Provide the [X, Y] coordinate of the cell's center where the given text is located.  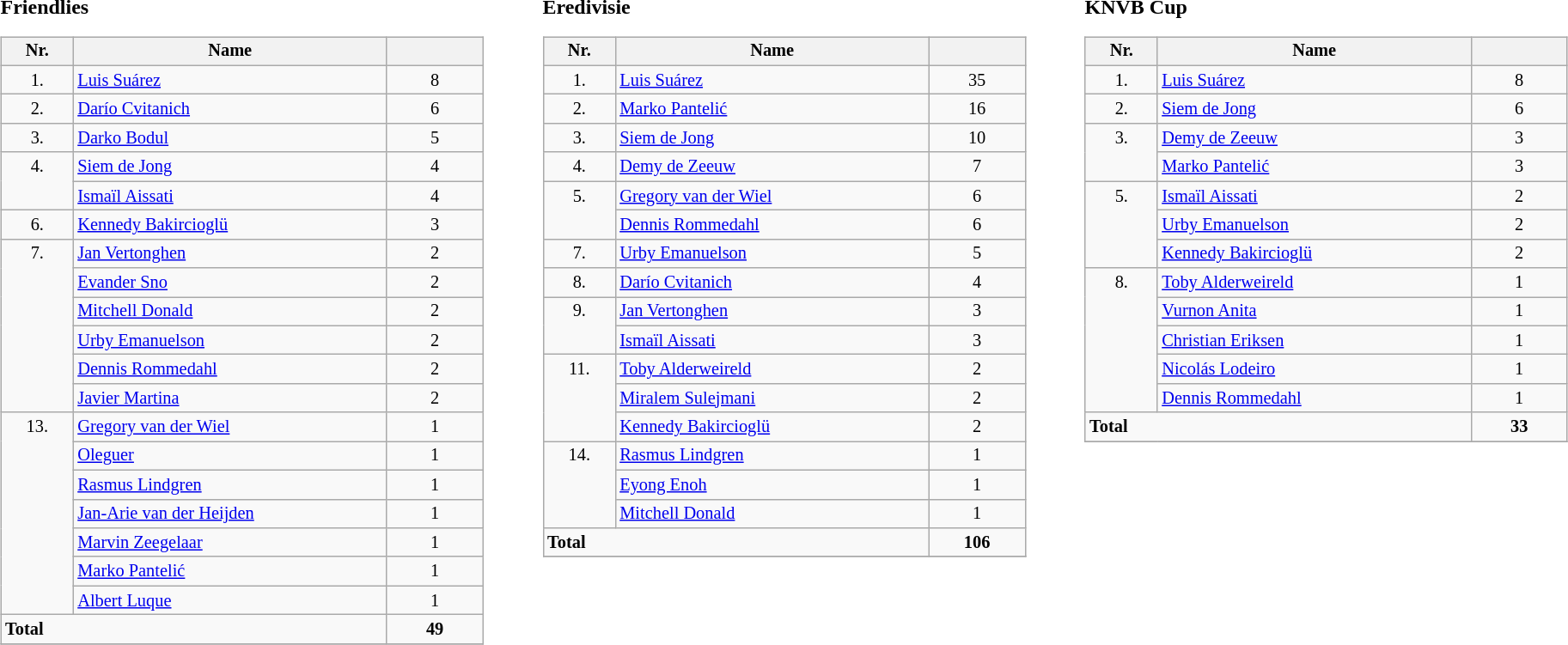
Vurnon Anita [1315, 312]
10 [977, 138]
6. [37, 225]
14. [579, 484]
Evander Sno [230, 283]
Miralem Sulejmani [772, 399]
49 [435, 630]
Nicolás Lodeiro [1315, 369]
13. [37, 514]
Eyong Enoh [772, 484]
106 [977, 543]
Albert Luque [230, 600]
Jan-Arie van der Heijden [230, 514]
Christian Eriksen [1315, 340]
Oleguer [230, 456]
11. [579, 399]
7 [977, 167]
Darko Bodul [230, 138]
33 [1519, 427]
9. [579, 326]
16 [977, 109]
35 [977, 80]
Marvin Zeegelaar [230, 543]
Javier Martina [230, 399]
